Extract the (X, Y) coordinate from the center of the cell holding the provided text.  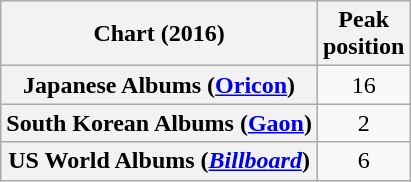
Chart (2016) (160, 34)
2 (363, 123)
16 (363, 85)
US World Albums (Billboard) (160, 161)
Japanese Albums (Oricon) (160, 85)
6 (363, 161)
Peakposition (363, 34)
South Korean Albums (Gaon) (160, 123)
